Detect which cell encompasses the target text, then output its (x, y) center coordinate. 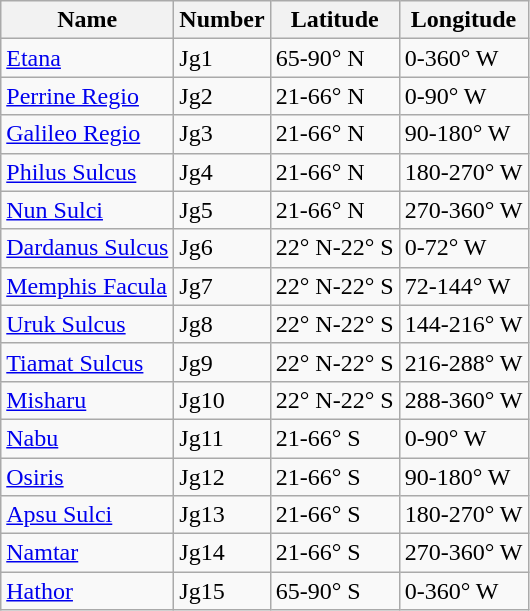
Jg15 (222, 591)
Name (88, 20)
Philus Sulcus (88, 172)
Jg8 (222, 324)
Jg11 (222, 438)
Nabu (88, 438)
Misharu (88, 400)
Galileo Regio (88, 134)
65-90° N (334, 58)
Jg4 (222, 172)
Namtar (88, 553)
Jg7 (222, 286)
Hathor (88, 591)
Jg13 (222, 515)
Nun Sulci (88, 210)
Jg12 (222, 477)
Jg2 (222, 96)
Memphis Facula (88, 286)
Tiamat Sulcus (88, 362)
Perrine Regio (88, 96)
Dardanus Sulcus (88, 248)
65-90° S (334, 591)
Longitude (464, 20)
216-288° W (464, 362)
Jg9 (222, 362)
Jg1 (222, 58)
Apsu Sulci (88, 515)
Latitude (334, 20)
Jg14 (222, 553)
72-144° W (464, 286)
Jg3 (222, 134)
Jg10 (222, 400)
Etana (88, 58)
Jg5 (222, 210)
288-360° W (464, 400)
Uruk Sulcus (88, 324)
Number (222, 20)
Osiris (88, 477)
0-72° W (464, 248)
Jg6 (222, 248)
144-216° W (464, 324)
